Capture the cell that displays the provided text and extract its (x, y) central coordinate. 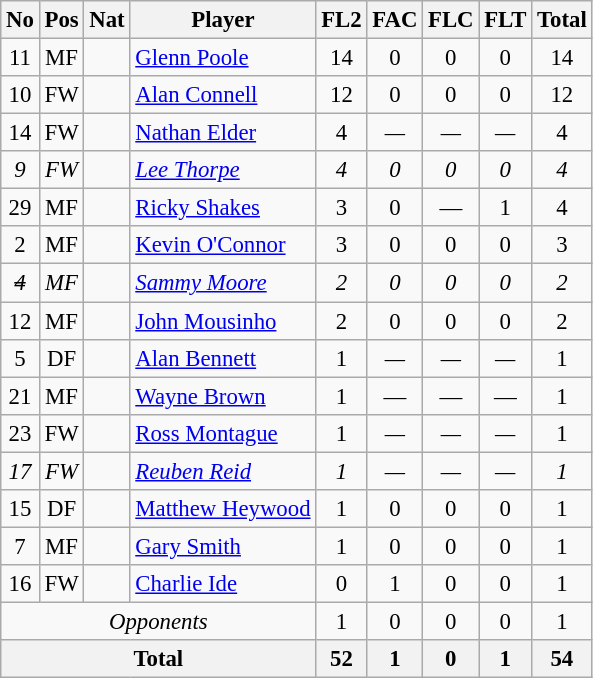
15 (20, 509)
9 (20, 170)
21 (20, 396)
54 (562, 659)
No (20, 20)
52 (342, 659)
7 (20, 546)
Sammy Moore (223, 283)
Matthew Heywood (223, 509)
Alan Connell (223, 95)
5 (20, 358)
Reuben Reid (223, 471)
Opponents (158, 621)
Pos (62, 20)
Ross Montague (223, 433)
Player (223, 20)
Kevin O'Connor (223, 245)
John Mousinho (223, 321)
16 (20, 584)
10 (20, 95)
23 (20, 433)
Alan Bennett (223, 358)
17 (20, 471)
Gary Smith (223, 546)
FL2 (342, 20)
Nat (107, 20)
FAC (395, 20)
FLT (506, 20)
Glenn Poole (223, 58)
Nathan Elder (223, 133)
Ricky Shakes (223, 208)
29 (20, 208)
Lee Thorpe (223, 170)
Wayne Brown (223, 396)
Charlie Ide (223, 584)
11 (20, 58)
FLC (451, 20)
